For the text-containing cell, return its midpoint in [X, Y] coordinate format. 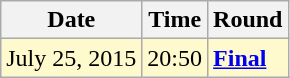
July 25, 2015 [72, 58]
20:50 [175, 58]
Date [72, 20]
Round [248, 20]
Final [248, 58]
Time [175, 20]
